Pinpoint the cell where the given text exists, returning its [x, y] midpoint coordinate. 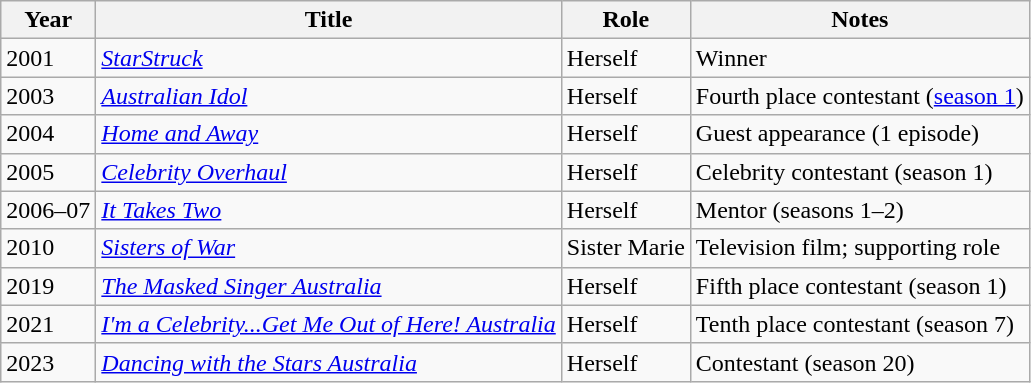
Fourth place contestant (season 1) [860, 96]
Mentor (seasons 1–2) [860, 210]
2005 [48, 172]
Tenth place contestant (season 7) [860, 324]
2006–07 [48, 210]
Notes [860, 20]
The Masked Singer Australia [328, 286]
2004 [48, 134]
Sisters of War [328, 248]
Guest appearance (1 episode) [860, 134]
Home and Away [328, 134]
Sister Marie [626, 248]
Year [48, 20]
Contestant (season 20) [860, 362]
Celebrity Overhaul [328, 172]
2019 [48, 286]
2003 [48, 96]
2001 [48, 58]
Television film; supporting role [860, 248]
2010 [48, 248]
It Takes Two [328, 210]
StarStruck [328, 58]
Celebrity contestant (season 1) [860, 172]
Fifth place contestant (season 1) [860, 286]
Role [626, 20]
I'm a Celebrity...Get Me Out of Here! Australia [328, 324]
2021 [48, 324]
Australian Idol [328, 96]
Title [328, 20]
Dancing with the Stars Australia [328, 362]
Winner [860, 58]
2023 [48, 362]
